Return [X, Y] of the center of cell containing provided text 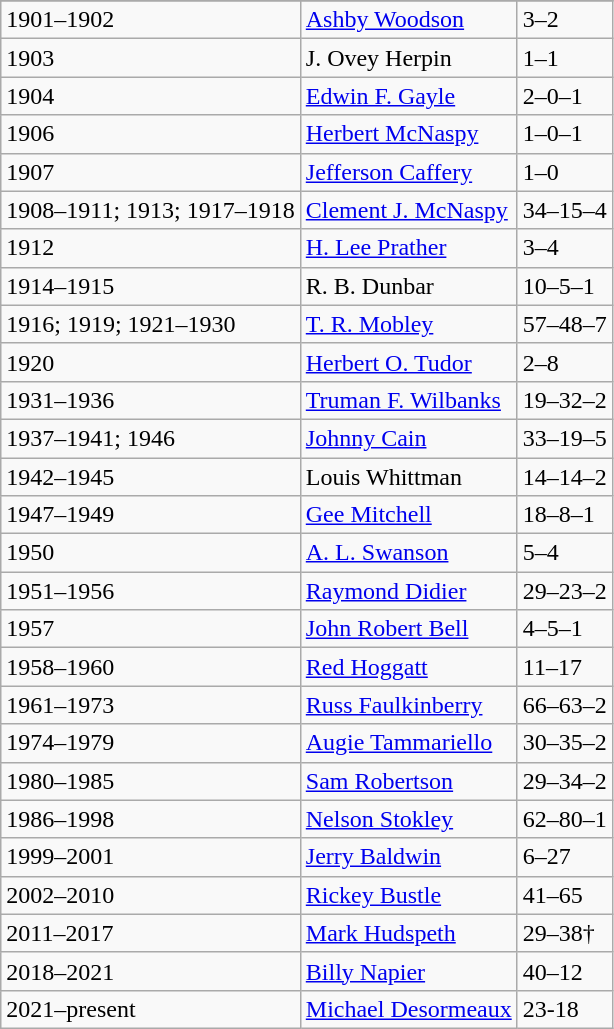
14–14–2 [564, 477]
John Robert Bell [408, 629]
6–27 [564, 857]
Billy Napier [408, 971]
2002–2010 [151, 895]
30–35–2 [564, 743]
T. R. Mobley [408, 324]
1937–1941; 1946 [151, 438]
Jefferson Caffery [408, 172]
29–23–2 [564, 591]
1986–1998 [151, 819]
19–32–2 [564, 400]
Nelson Stokley [408, 819]
2021–present [151, 1009]
1–0 [564, 172]
3–2 [564, 20]
62–80–1 [564, 819]
Michael Desormeaux [408, 1009]
5–4 [564, 553]
57–48–7 [564, 324]
1999–2001 [151, 857]
1916; 1919; 1921–1930 [151, 324]
1947–1949 [151, 515]
18–8–1 [564, 515]
Clement J. McNaspy [408, 210]
1951–1956 [151, 591]
2018–2021 [151, 971]
11–17 [564, 667]
1903 [151, 58]
A. L. Swanson [408, 553]
Red Hoggatt [408, 667]
Louis Whittman [408, 477]
1908–1911; 1913; 1917–1918 [151, 210]
41–65 [564, 895]
R. B. Dunbar [408, 286]
1961–1973 [151, 705]
Herbert McNaspy [408, 134]
H. Lee Prather [408, 248]
2–0–1 [564, 96]
Edwin F. Gayle [408, 96]
1974–1979 [151, 743]
1912 [151, 248]
Truman F. Wilbanks [408, 400]
Raymond Didier [408, 591]
1901–1902 [151, 20]
Herbert O. Tudor [408, 362]
1920 [151, 362]
34–15–4 [564, 210]
J. Ovey Herpin [408, 58]
1914–1915 [151, 286]
Sam Robertson [408, 781]
23-18 [564, 1009]
Rickey Bustle [408, 895]
1958–1960 [151, 667]
33–19–5 [564, 438]
1931–1936 [151, 400]
1906 [151, 134]
1980–1985 [151, 781]
1–1 [564, 58]
4–5–1 [564, 629]
Gee Mitchell [408, 515]
66–63–2 [564, 705]
10–5–1 [564, 286]
Mark Hudspeth [408, 933]
40–12 [564, 971]
29–38† [564, 933]
Johnny Cain [408, 438]
3–4 [564, 248]
1942–1945 [151, 477]
2011–2017 [151, 933]
1950 [151, 553]
Ashby Woodson [408, 20]
1907 [151, 172]
1904 [151, 96]
Russ Faulkinberry [408, 705]
Augie Tammariello [408, 743]
2–8 [564, 362]
1957 [151, 629]
Jerry Baldwin [408, 857]
29–34–2 [564, 781]
1–0–1 [564, 134]
